Locate the cell with the specified text and output its [x, y] center coordinate. 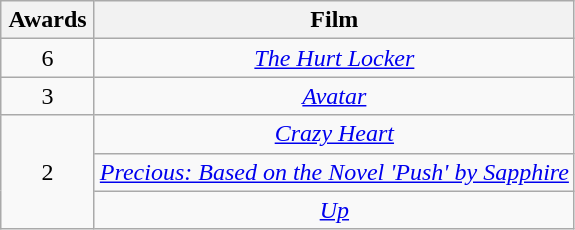
Precious: Based on the Novel 'Push' by Sapphire [334, 172]
Film [334, 20]
6 [48, 58]
Crazy Heart [334, 134]
3 [48, 96]
The Hurt Locker [334, 58]
Up [334, 210]
Avatar [334, 96]
2 [48, 172]
Awards [48, 20]
